Return [X, Y] of the center of cell containing provided text 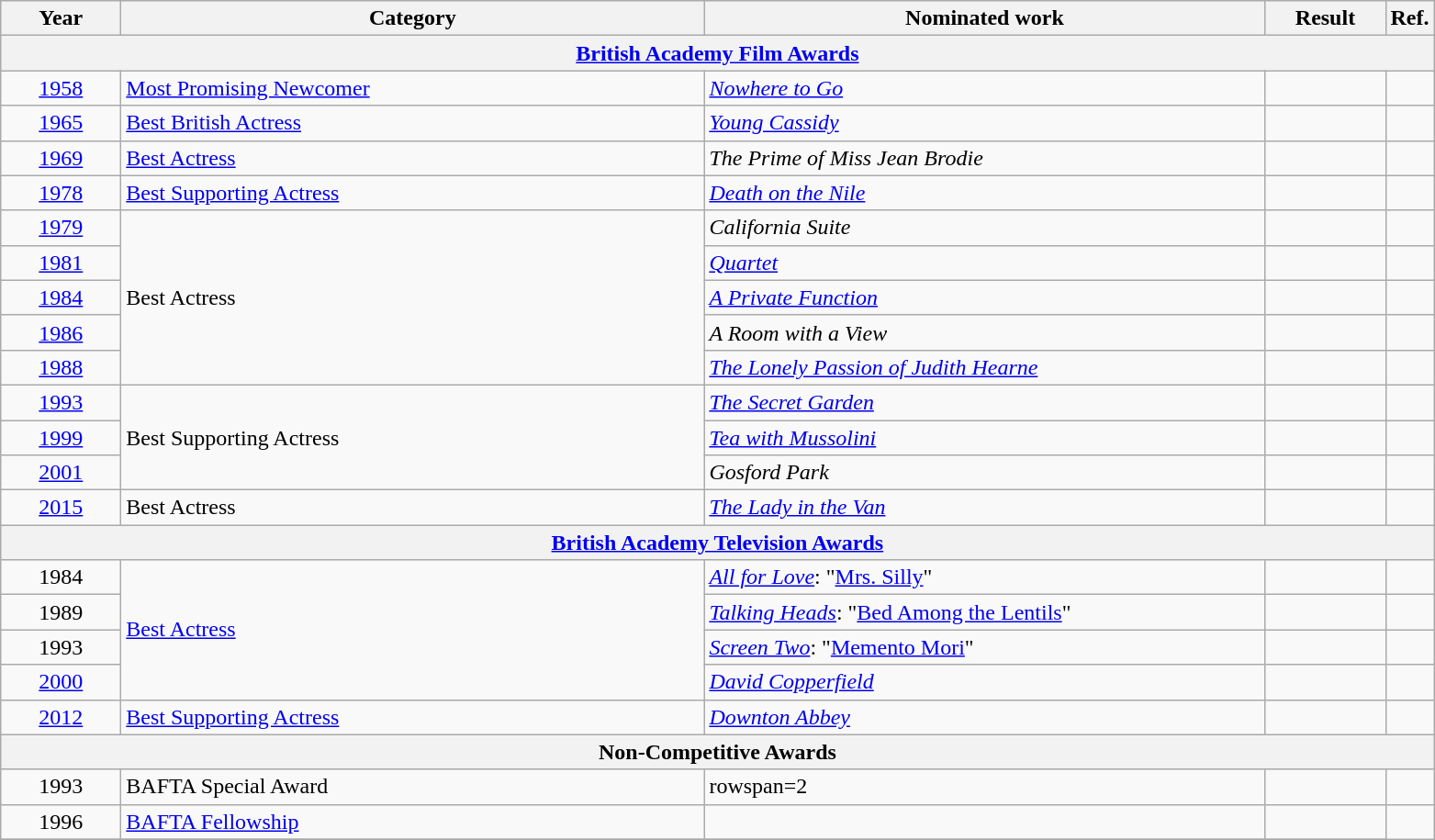
1989 [61, 612]
Tea with Mussolini [984, 438]
Downton Abbey [984, 717]
All for Love: "Mrs. Silly" [984, 577]
British Academy Television Awards [718, 543]
1969 [61, 158]
Quartet [984, 263]
The Lady in the Van [984, 508]
2001 [61, 473]
1978 [61, 193]
1986 [61, 332]
Category [413, 18]
BAFTA Fellowship [413, 822]
2000 [61, 682]
rowspan=2 [984, 787]
David Copperfield [984, 682]
1958 [61, 88]
Screen Two: "Memento Mori" [984, 647]
Gosford Park [984, 473]
Non-Competitive Awards [718, 752]
California Suite [984, 228]
Most Promising Newcomer [413, 88]
Nowhere to Go [984, 88]
Year [61, 18]
2012 [61, 717]
1965 [61, 123]
Best British Actress [413, 123]
The Secret Garden [984, 402]
1999 [61, 438]
The Prime of Miss Jean Brodie [984, 158]
Result [1326, 18]
Nominated work [984, 18]
Talking Heads: "Bed Among the Lentils" [984, 612]
A Private Function [984, 297]
Ref. [1410, 18]
1996 [61, 822]
1981 [61, 263]
BAFTA Special Award [413, 787]
1988 [61, 367]
Death on the Nile [984, 193]
2015 [61, 508]
The Lonely Passion of Judith Hearne [984, 367]
Young Cassidy [984, 123]
1979 [61, 228]
British Academy Film Awards [718, 53]
A Room with a View [984, 332]
